From the cell containing the given text, extract its center point as (X, Y) coordinate. 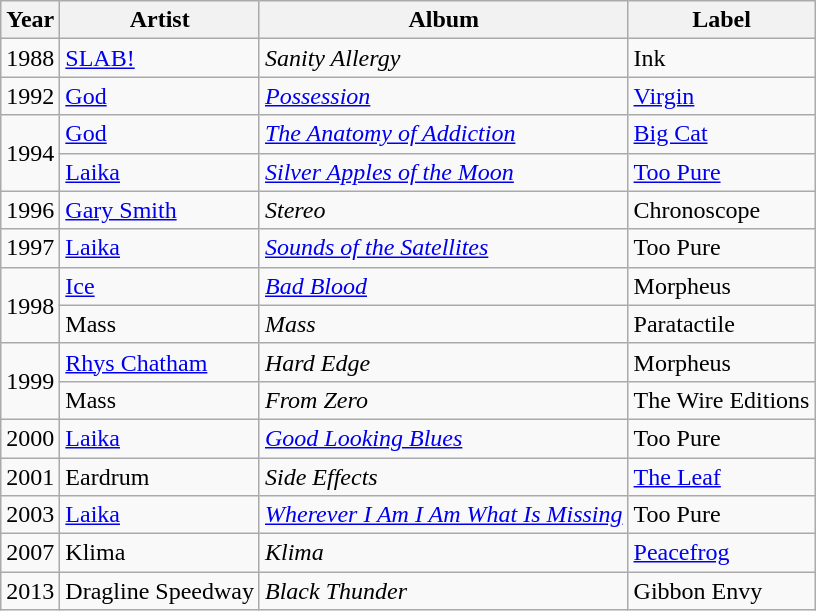
From Zero (444, 400)
Album (444, 20)
Label (722, 20)
1998 (30, 305)
Sanity Allergy (444, 58)
Black Thunder (444, 591)
Bad Blood (444, 286)
2003 (30, 515)
Silver Apples of the Moon (444, 172)
2013 (30, 591)
Big Cat (722, 134)
Gibbon Envy (722, 591)
1992 (30, 96)
Rhys Chatham (160, 362)
2001 (30, 477)
Stereo (444, 210)
Paratactile (722, 324)
Side Effects (444, 477)
Peacefrog (722, 553)
Dragline Speedway (160, 591)
Hard Edge (444, 362)
Chronoscope (722, 210)
The Anatomy of Addiction (444, 134)
1997 (30, 248)
1996 (30, 210)
Ink (722, 58)
Eardrum (160, 477)
Virgin (722, 96)
Sounds of the Satellites (444, 248)
2007 (30, 553)
The Wire Editions (722, 400)
1994 (30, 153)
1999 (30, 381)
Wherever I Am I Am What Is Missing (444, 515)
Possession (444, 96)
Artist (160, 20)
Year (30, 20)
SLAB! (160, 58)
Ice (160, 286)
2000 (30, 438)
The Leaf (722, 477)
Good Looking Blues (444, 438)
Gary Smith (160, 210)
1988 (30, 58)
